For the text-containing cell, return its midpoint in (X, Y) coordinate format. 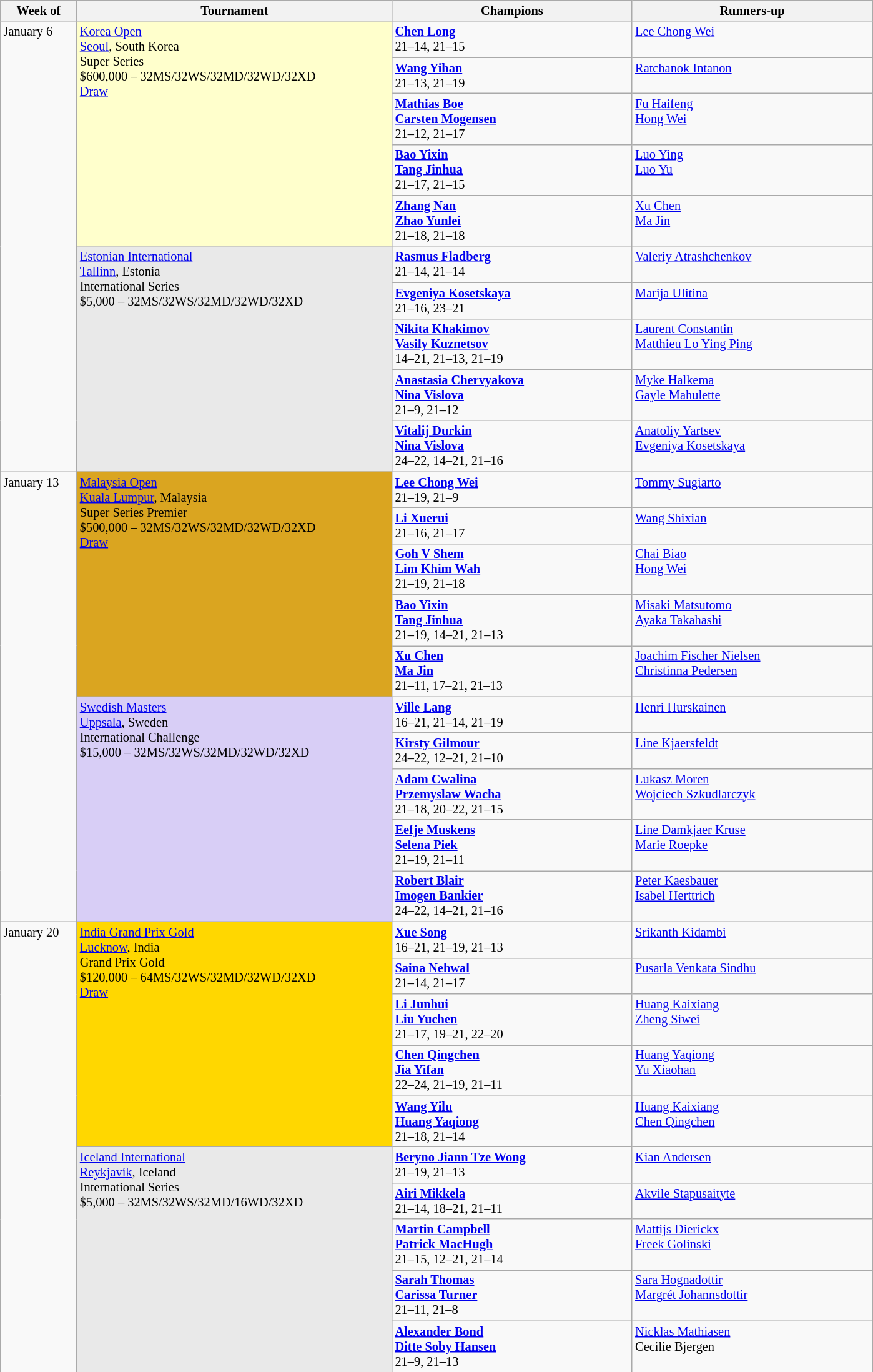
Wang Yilu Huang Yaqiong21–18, 21–14 (512, 1121)
Malaysia OpenKuala Lumpur, MalaysiaSuper Series Premier$500,000 – 32MS/32WS/32MD/32WD/32XDDraw (235, 584)
Robert Blair Imogen Bankier24–22, 14–21, 21–16 (512, 896)
Peter Kaesbauer Isabel Herttrich (752, 896)
Chai Biao Hong Wei (752, 569)
Henri Hurskainen (752, 715)
Fu Haifeng Hong Wei (752, 119)
Ratchanok Intanon (752, 76)
January 6 (39, 246)
Goh V Shem Lim Khim Wah21–19, 21–18 (512, 569)
Laurent Constantin Matthieu Lo Ying Ping (752, 344)
Xue Song16–21, 21–19, 21–13 (512, 940)
Lukasz Moren Wojciech Szkudlarczyk (752, 794)
Xu Chen Ma Jin (752, 221)
Srikanth Kidambi (752, 940)
Huang Kaixiang Chen Qingchen (752, 1121)
Tournament (235, 11)
Champions (512, 11)
Lee Chong Wei (752, 39)
Anatoliy Yartsev Evgeniya Kosetskaya (752, 446)
Martin Campbell Patrick MacHugh21–15, 12–21, 21–14 (512, 1245)
Myke Halkema Gayle Mahulette (752, 395)
Li Xuerui21–16, 21–17 (512, 525)
Alexander Bond Ditte Soby Hansen21–9, 21–13 (512, 1346)
Nicklas Mathiasen Cecilie Bjergen (752, 1346)
Xu Chen Ma Jin21–11, 17–21, 21–13 (512, 671)
Adam Cwalina Przemyslaw Wacha21–18, 20–22, 21–15 (512, 794)
Sarah Thomas Carissa Turner21–11, 21–8 (512, 1295)
Luo Ying Luo Yu (752, 170)
Kirsty Gilmour24–22, 12–21, 21–10 (512, 750)
Marija Ulitina (752, 301)
Chen Long21–14, 21–15 (512, 39)
Eefje Muskens Selena Piek21–19, 21–11 (512, 845)
Huang Kaixiang Zheng Siwei (752, 1019)
Beryno Jiann Tze Wong21–19, 21–13 (512, 1165)
Wang Shixian (752, 525)
Mattijs Dierickx Freek Golinski (752, 1245)
Line Kjaersfeldt (752, 750)
Pusarla Venkata Sindhu (752, 976)
Week of (39, 11)
January 20 (39, 1147)
Akvile Stapusaityte (752, 1201)
Korea OpenSeoul, South KoreaSuper Series$600,000 – 32MS/32WS/32MD/32WD/32XDDraw (235, 134)
Evgeniya Kosetskaya21–16, 23–21 (512, 301)
Huang Yaqiong Yu Xiaohan (752, 1070)
Joachim Fischer Nielsen Christinna Pedersen (752, 671)
Line Damkjaer Kruse Marie Roepke (752, 845)
Nikita Khakimov Vasily Kuznetsov14–21, 21–13, 21–19 (512, 344)
Wang Yihan21–13, 21–19 (512, 76)
Saina Nehwal21–14, 21–17 (512, 976)
Valeriy Atrashchenkov (752, 264)
Estonian InternationalTallinn, EstoniaInternational Series$5,000 – 32MS/32WS/32MD/32WD/32XD (235, 359)
Lee Chong Wei21–19, 21–9 (512, 490)
India Grand Prix GoldLucknow, IndiaGrand Prix Gold$120,000 – 64MS/32WS/32MD/32WD/32XDDraw (235, 1034)
Sara Hognadottir Margrét Johannsdottir (752, 1295)
Vitalij Durkin Nina Vislova24–22, 14–21, 21–16 (512, 446)
Chen Qingchen Jia Yifan22–24, 21–19, 21–11 (512, 1070)
Iceland InternationalReykjavík, IcelandInternational Series$5,000 – 32MS/32WS/32MD/16WD/32XD (235, 1259)
Tommy Sugiarto (752, 490)
Li Junhui Liu Yuchen21–17, 19–21, 22–20 (512, 1019)
Ville Lang16–21, 21–14, 21–19 (512, 715)
Airi Mikkela21–14, 18–21, 21–11 (512, 1201)
Runners-up (752, 11)
January 13 (39, 697)
Bao Yixin Tang Jinhua21–17, 21–15 (512, 170)
Anastasia Chervyakova Nina Vislova21–9, 21–12 (512, 395)
Rasmus Fladberg21–14, 21–14 (512, 264)
Bao Yixin Tang Jinhua21–19, 14–21, 21–13 (512, 620)
Swedish MastersUppsala, SwedenInternational Challenge$15,000 – 32MS/32WS/32MD/32WD/32XD (235, 809)
Kian Andersen (752, 1165)
Misaki Matsutomo Ayaka Takahashi (752, 620)
Mathias Boe Carsten Mogensen21–12, 21–17 (512, 119)
Zhang Nan Zhao Yunlei21–18, 21–18 (512, 221)
